Pinpoint the cell where the given text exists, returning its [X, Y] midpoint coordinate. 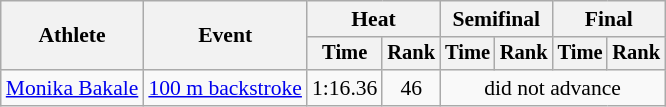
Monika Bakale [72, 88]
Semifinal [496, 19]
did not advance [552, 88]
Athlete [72, 36]
46 [411, 88]
100 m backstroke [225, 88]
Final [609, 19]
Heat [374, 19]
1:16.36 [344, 88]
Event [225, 36]
